Identify which cell holds the provided text, then report its (x, y) central coordinate. 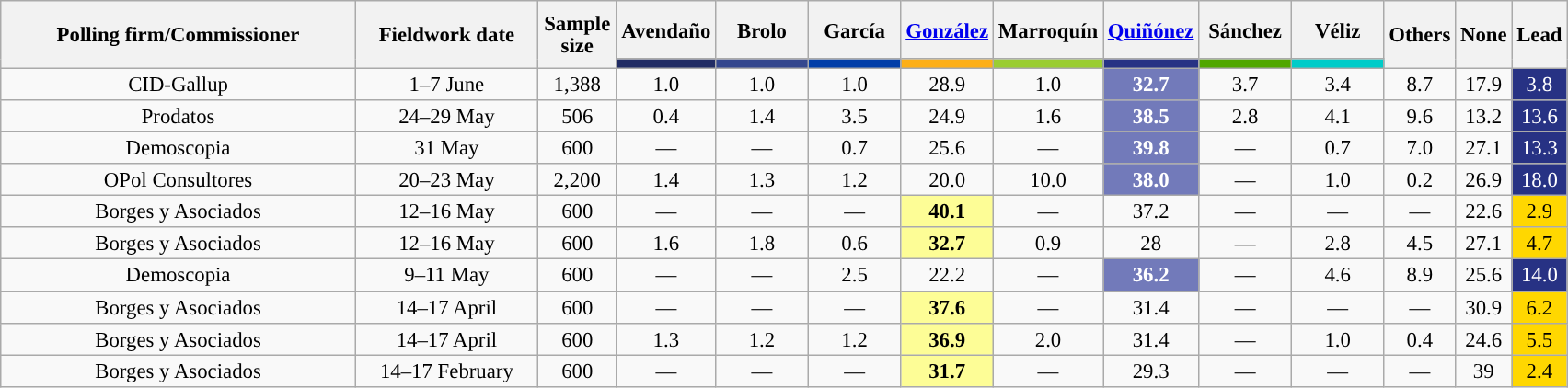
2.9 (1539, 211)
4.1 (1338, 116)
Véliz (1338, 29)
26.9 (1483, 180)
6.2 (1539, 307)
38.5 (1150, 116)
31 May (446, 149)
9.6 (1420, 116)
None (1483, 35)
22.6 (1483, 211)
7.0 (1420, 149)
Others (1420, 35)
3.4 (1338, 85)
3.7 (1246, 85)
Quiñónez (1150, 29)
14–17 February (446, 371)
30.9 (1483, 307)
17.9 (1483, 85)
0.6 (854, 245)
506 (577, 116)
28.9 (948, 85)
8.7 (1420, 85)
20–23 May (446, 180)
García (854, 29)
Sample size (577, 35)
22.2 (948, 276)
36.2 (1150, 276)
4.7 (1539, 245)
Avendaño (666, 29)
1–7 June (446, 85)
8.9 (1420, 276)
9–11 May (446, 276)
13.3 (1539, 149)
24.6 (1483, 338)
Prodatos (179, 116)
37.2 (1150, 211)
Marroquín (1047, 29)
2.4 (1539, 371)
CID-Gallup (179, 85)
18.0 (1539, 180)
2.5 (854, 276)
Polling firm/Commissioner (179, 35)
1.8 (762, 245)
2.0 (1047, 338)
20.0 (948, 180)
31.7 (948, 371)
3.8 (1539, 85)
OPol Consultores (179, 180)
24–29 May (446, 116)
González (948, 29)
0.9 (1047, 245)
24.9 (948, 116)
37.6 (948, 307)
10.0 (1047, 180)
4.6 (1338, 276)
2,200 (577, 180)
29.3 (1150, 371)
39.8 (1150, 149)
28 (1150, 245)
0.2 (1420, 180)
38.0 (1150, 180)
4.5 (1420, 245)
5.5 (1539, 338)
39 (1483, 371)
13.6 (1539, 116)
14.0 (1539, 276)
40.1 (948, 211)
1,388 (577, 85)
13.2 (1483, 116)
36.9 (948, 338)
Sánchez (1246, 29)
Lead (1539, 35)
Brolo (762, 29)
Fieldwork date (446, 35)
3.5 (854, 116)
